Output the [x, y] coordinate of the center of the cell containing the given text.  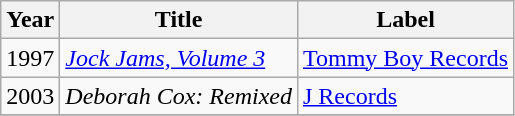
Tommy Boy Records [405, 58]
1997 [30, 58]
Title [179, 20]
Label [405, 20]
2003 [30, 96]
Year [30, 20]
Deborah Cox: Remixed [179, 96]
Jock Jams, Volume 3 [179, 58]
J Records [405, 96]
